For the text-containing cell, return its midpoint in (X, Y) coordinate format. 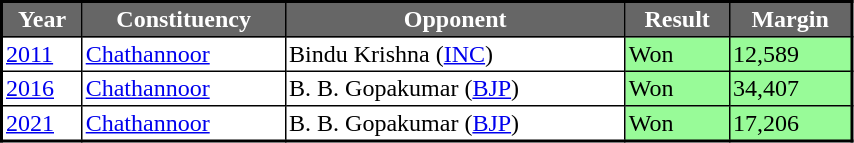
2011 (42, 54)
Result (677, 20)
17,206 (790, 124)
Bindu Krishna (INC) (455, 54)
2016 (42, 88)
34,407 (790, 88)
Margin (790, 20)
Constituency (184, 20)
Year (42, 20)
12,589 (790, 54)
2021 (42, 124)
Opponent (455, 20)
